Determine the (X, Y) coordinate at the center of the cell enclosing the given text.  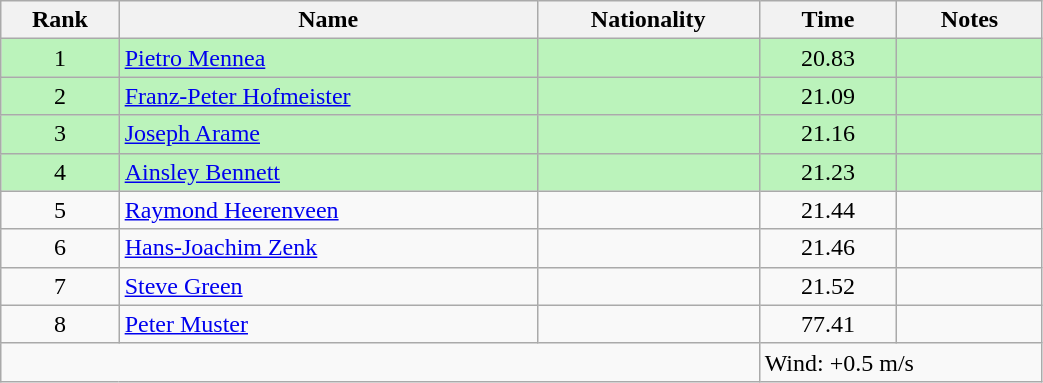
2 (60, 96)
Time (828, 20)
4 (60, 172)
7 (60, 286)
Pietro Mennea (328, 58)
5 (60, 210)
Steve Green (328, 286)
21.52 (828, 286)
77.41 (828, 324)
21.23 (828, 172)
Franz-Peter Hofmeister (328, 96)
Raymond Heerenveen (328, 210)
Wind: +0.5 m/s (900, 362)
20.83 (828, 58)
8 (60, 324)
3 (60, 134)
1 (60, 58)
21.44 (828, 210)
6 (60, 248)
Name (328, 20)
Peter Muster (328, 324)
Notes (970, 20)
Ainsley Bennett (328, 172)
21.46 (828, 248)
21.09 (828, 96)
21.16 (828, 134)
Joseph Arame (328, 134)
Rank (60, 20)
Hans-Joachim Zenk (328, 248)
Nationality (648, 20)
